Output the (x, y) coordinate of the center of the cell containing the given text.  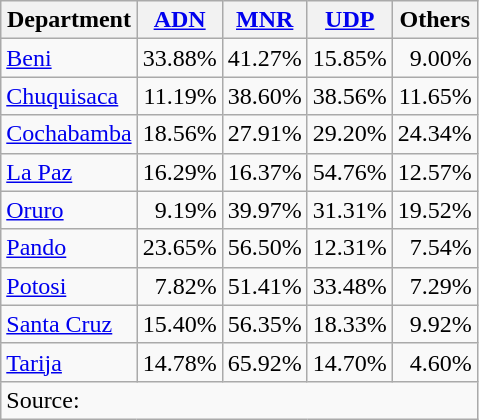
24.34% (434, 134)
Chuquisaca (69, 96)
Source: (240, 400)
UDP (350, 20)
18.56% (180, 134)
Oruro (69, 210)
Others (434, 20)
38.60% (264, 96)
12.31% (350, 248)
7.29% (434, 286)
9.00% (434, 58)
MNR (264, 20)
Cochabamba (69, 134)
56.35% (264, 324)
51.41% (264, 286)
Department (69, 20)
29.20% (350, 134)
65.92% (264, 362)
7.82% (180, 286)
Potosi (69, 286)
56.50% (264, 248)
31.31% (350, 210)
16.29% (180, 172)
54.76% (350, 172)
Pando (69, 248)
ADN (180, 20)
27.91% (264, 134)
41.27% (264, 58)
16.37% (264, 172)
39.97% (264, 210)
Tarija (69, 362)
15.85% (350, 58)
33.88% (180, 58)
14.70% (350, 362)
7.54% (434, 248)
11.19% (180, 96)
38.56% (350, 96)
9.92% (434, 324)
33.48% (350, 286)
9.19% (180, 210)
La Paz (69, 172)
Santa Cruz (69, 324)
4.60% (434, 362)
12.57% (434, 172)
15.40% (180, 324)
Beni (69, 58)
11.65% (434, 96)
19.52% (434, 210)
18.33% (350, 324)
23.65% (180, 248)
14.78% (180, 362)
